Pinpoint the cell where the given text exists, returning its (X, Y) midpoint coordinate. 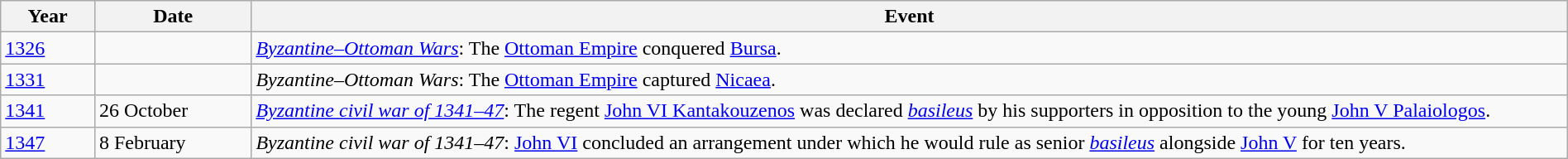
1326 (48, 48)
Byzantine–Ottoman Wars: The Ottoman Empire captured Nicaea. (910, 79)
Year (48, 17)
8 February (172, 142)
1331 (48, 79)
Date (172, 17)
Byzantine–Ottoman Wars: The Ottoman Empire conquered Bursa. (910, 48)
26 October (172, 111)
Event (910, 17)
1347 (48, 142)
Byzantine civil war of 1341–47: John VI concluded an arrangement under which he would rule as senior basileus alongside John V for ten years. (910, 142)
1341 (48, 111)
